Output the [X, Y] coordinate of the center of the cell containing the given text.  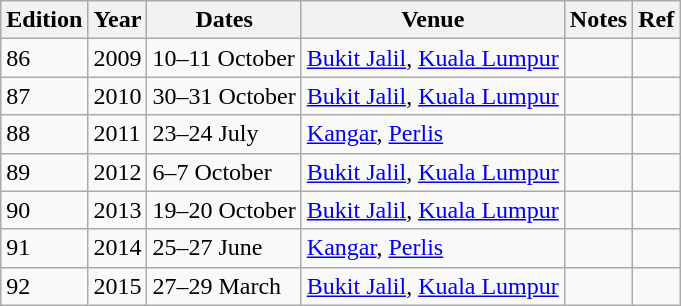
Dates [224, 20]
91 [44, 248]
27–29 March [224, 286]
2014 [118, 248]
Notes [598, 20]
30–31 October [224, 96]
90 [44, 210]
86 [44, 58]
25–27 June [224, 248]
2010 [118, 96]
Edition [44, 20]
92 [44, 286]
87 [44, 96]
2015 [118, 286]
89 [44, 172]
Year [118, 20]
10–11 October [224, 58]
2009 [118, 58]
88 [44, 134]
23–24 July [224, 134]
19–20 October [224, 210]
2013 [118, 210]
2012 [118, 172]
2011 [118, 134]
Venue [432, 20]
6–7 October [224, 172]
Ref [656, 20]
